Extract the (X, Y) coordinate from the center of the cell holding the provided text.  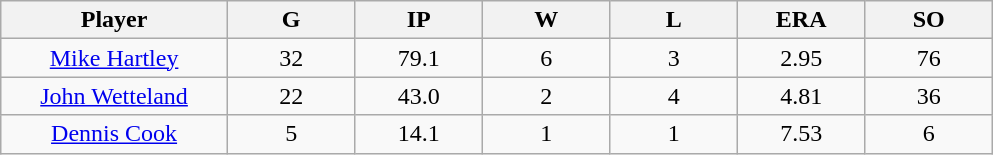
IP (419, 20)
ERA (801, 20)
John Wetteland (114, 96)
Mike Hartley (114, 58)
5 (291, 134)
2 (546, 96)
79.1 (419, 58)
43.0 (419, 96)
Player (114, 20)
76 (929, 58)
Dennis Cook (114, 134)
14.1 (419, 134)
4 (674, 96)
36 (929, 96)
W (546, 20)
2.95 (801, 58)
G (291, 20)
SO (929, 20)
7.53 (801, 134)
3 (674, 58)
32 (291, 58)
4.81 (801, 96)
L (674, 20)
22 (291, 96)
